Pinpoint the cell where the given text exists, returning its (X, Y) midpoint coordinate. 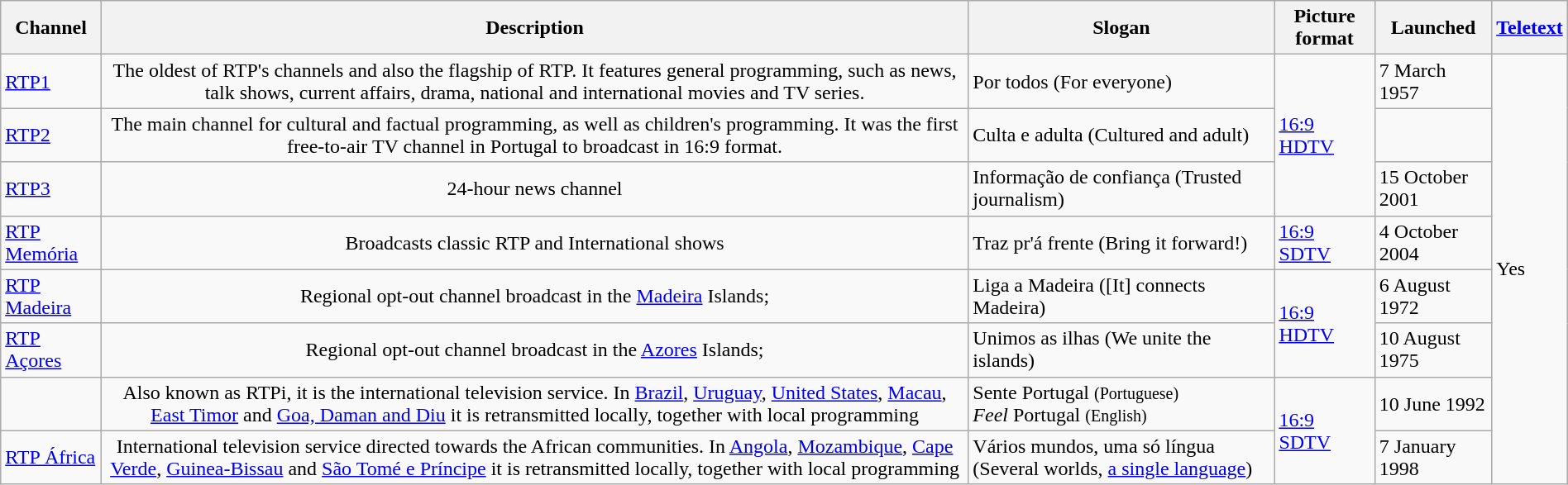
RTP Memória (51, 243)
Unimos as ilhas (We unite the islands) (1121, 350)
7 January 1998 (1432, 458)
6 August 1972 (1432, 296)
Culta e adulta (Cultured and adult) (1121, 136)
RTP Açores (51, 350)
Slogan (1121, 28)
Yes (1530, 269)
7 March 1957 (1432, 81)
Sente Portugal (Portuguese)Feel Portugal (English) (1121, 403)
10 June 1992 (1432, 403)
Channel (51, 28)
Por todos (For everyone) (1121, 81)
RTP África (51, 458)
Teletext (1530, 28)
Vários mundos, uma só língua (Several worlds, a single language) (1121, 458)
Regional opt-out channel broadcast in the Madeira Islands; (534, 296)
Traz pr'á frente (Bring it forward!) (1121, 243)
Launched (1432, 28)
24-hour news channel (534, 188)
Description (534, 28)
RTP1 (51, 81)
10 August 1975 (1432, 350)
Broadcasts classic RTP and International shows (534, 243)
4 October 2004 (1432, 243)
RTP2 (51, 136)
Informação de confiança (Trusted journalism) (1121, 188)
RTP Madeira (51, 296)
Regional opt-out channel broadcast in the Azores Islands; (534, 350)
Picture format (1325, 28)
RTP3 (51, 188)
Liga a Madeira ([It] connects Madeira) (1121, 296)
15 October 2001 (1432, 188)
